Search for the cell housing the specified text and yield its [x, y] center coordinate. 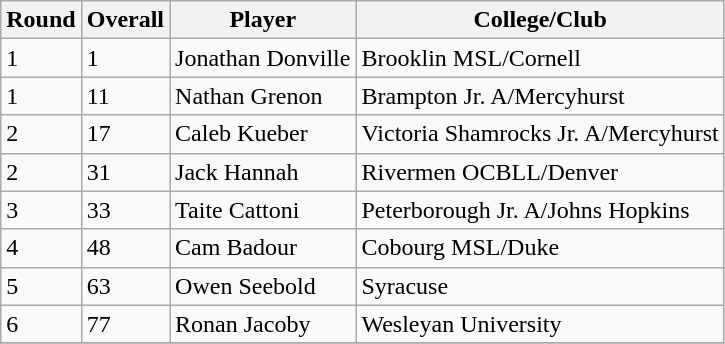
33 [125, 210]
Rivermen OCBLL/Denver [540, 172]
Round [41, 20]
5 [41, 286]
Ronan Jacoby [263, 324]
Wesleyan University [540, 324]
17 [125, 134]
77 [125, 324]
Caleb Kueber [263, 134]
Overall [125, 20]
Brampton Jr. A/Mercyhurst [540, 96]
63 [125, 286]
48 [125, 248]
Cobourg MSL/Duke [540, 248]
Peterborough Jr. A/Johns Hopkins [540, 210]
3 [41, 210]
Player [263, 20]
Brooklin MSL/Cornell [540, 58]
Nathan Grenon [263, 96]
Jonathan Donville [263, 58]
Jack Hannah [263, 172]
Owen Seebold [263, 286]
11 [125, 96]
Cam Badour [263, 248]
31 [125, 172]
Taite Cattoni [263, 210]
6 [41, 324]
College/Club [540, 20]
Victoria Shamrocks Jr. A/Mercyhurst [540, 134]
Syracuse [540, 286]
4 [41, 248]
